Detect which cell encompasses the target text, then output its (X, Y) center coordinate. 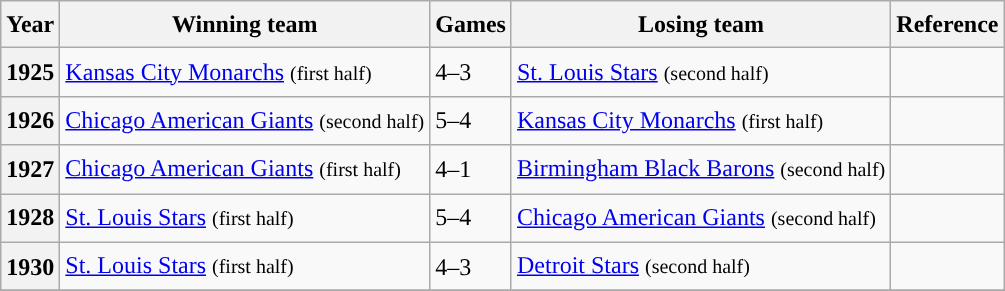
Games (471, 24)
1928 (30, 218)
Year (30, 24)
1926 (30, 120)
Reference (948, 24)
1930 (30, 266)
Losing team (700, 24)
Detroit Stars (second half) (700, 266)
4–1 (471, 170)
1927 (30, 170)
Birmingham Black Barons (second half) (700, 170)
Chicago American Giants (first half) (245, 170)
Winning team (245, 24)
St. Louis Stars (second half) (700, 72)
1925 (30, 72)
